Identify which cell holds the provided text, then report its (X, Y) central coordinate. 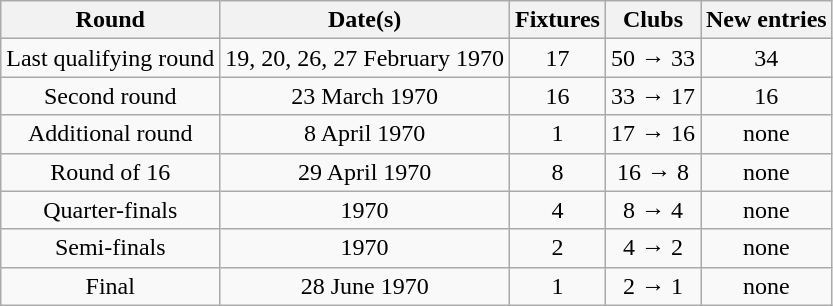
Date(s) (365, 20)
29 April 1970 (365, 172)
2 (557, 248)
16 → 8 (652, 172)
8 (557, 172)
23 March 1970 (365, 96)
33 → 17 (652, 96)
4 (557, 210)
Last qualifying round (110, 58)
17 (557, 58)
Second round (110, 96)
Quarter-finals (110, 210)
2 → 1 (652, 286)
28 June 1970 (365, 286)
Round of 16 (110, 172)
50 → 33 (652, 58)
4 → 2 (652, 248)
Clubs (652, 20)
8 → 4 (652, 210)
34 (766, 58)
New entries (766, 20)
Final (110, 286)
Additional round (110, 134)
19, 20, 26, 27 February 1970 (365, 58)
8 April 1970 (365, 134)
17 → 16 (652, 134)
Round (110, 20)
Semi-finals (110, 248)
Fixtures (557, 20)
